For the text-containing cell, return its midpoint in [x, y] coordinate format. 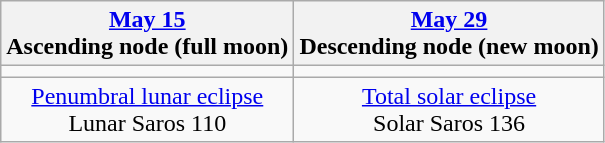
Total solar eclipseSolar Saros 136 [449, 110]
May 15Ascending node (full moon) [148, 34]
May 29Descending node (new moon) [449, 34]
Penumbral lunar eclipseLunar Saros 110 [148, 110]
